Locate the cell with the specified text and output its [x, y] center coordinate. 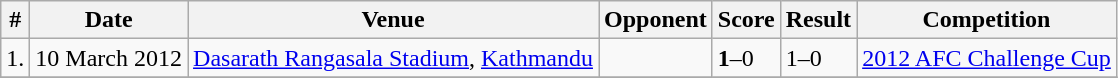
# [16, 20]
Dasarath Rangasala Stadium, Kathmandu [394, 58]
1. [16, 58]
Result [818, 20]
Score [746, 20]
Date [109, 20]
10 March 2012 [109, 58]
Venue [394, 20]
Opponent [655, 20]
Competition [987, 20]
2012 AFC Challenge Cup [987, 58]
